Search for the cell housing the specified text and yield its [X, Y] center coordinate. 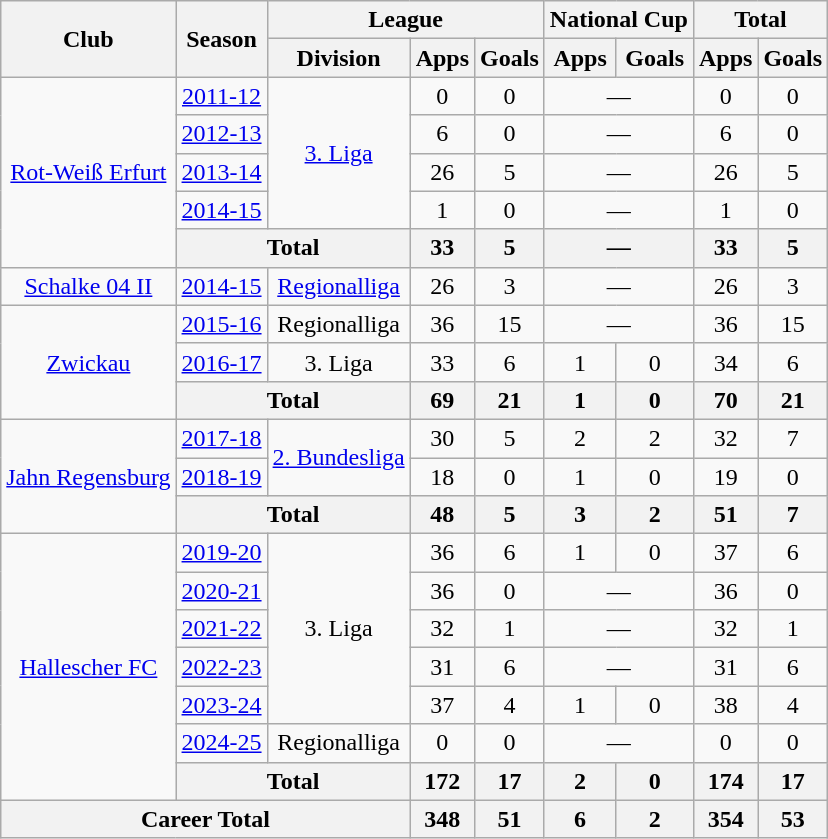
Season [222, 39]
2. Bundesliga [338, 457]
18 [442, 477]
34 [725, 362]
2017-18 [222, 438]
League [406, 20]
Schalke 04 II [88, 286]
Division [338, 58]
2020-21 [222, 591]
48 [442, 515]
2018-19 [222, 477]
172 [442, 781]
Jahn Regensburg [88, 476]
69 [442, 400]
2023-24 [222, 705]
Hallescher FC [88, 667]
354 [725, 819]
53 [793, 819]
174 [725, 781]
19 [725, 477]
2021-22 [222, 629]
Career Total [206, 819]
2012-13 [222, 134]
Rot-Weiß Erfurt [88, 172]
348 [442, 819]
2022-23 [222, 667]
2016-17 [222, 362]
2024-25 [222, 743]
70 [725, 400]
Zwickau [88, 362]
2011-12 [222, 96]
2015-16 [222, 324]
30 [442, 438]
2019-20 [222, 553]
38 [725, 705]
National Cup [618, 20]
Club [88, 39]
2013-14 [222, 172]
